Extract the (X, Y) coordinate from the center of the cell holding the provided text.  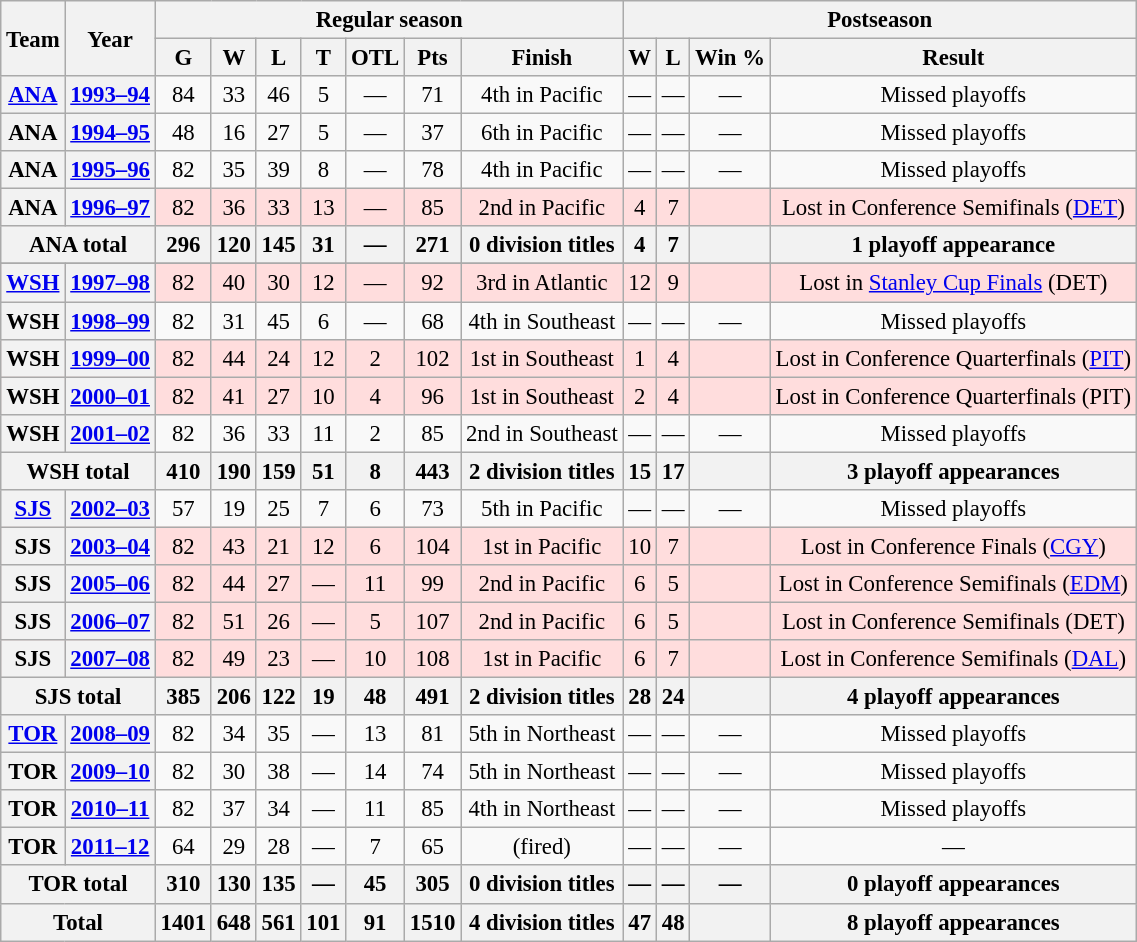
92 (432, 283)
2000–01 (110, 396)
107 (432, 621)
38 (278, 772)
1994–95 (110, 133)
206 (234, 697)
2008–09 (110, 734)
135 (278, 885)
15 (640, 471)
65 (432, 847)
Finish (542, 58)
16 (234, 133)
96 (432, 396)
104 (432, 546)
17 (672, 471)
Lost in Conference Semifinals (DAL) (953, 659)
84 (183, 95)
271 (432, 245)
9 (672, 283)
T (324, 58)
2nd in Southeast (542, 433)
68 (432, 321)
6th in Pacific (542, 133)
91 (376, 922)
4 division titles (542, 922)
296 (183, 245)
46 (278, 95)
WSH total (78, 471)
3 playoff appearances (953, 471)
101 (324, 922)
1997–98 (110, 283)
Lost in Conference Semifinals (EDM) (953, 584)
4th in Southeast (542, 321)
1510 (432, 922)
120 (234, 245)
Win % (730, 58)
Team (33, 38)
39 (278, 170)
1996–97 (110, 208)
Year (110, 38)
2003–04 (110, 546)
1998–99 (110, 321)
1993–94 (110, 95)
1401 (183, 922)
1 playoff appearance (953, 245)
14 (376, 772)
25 (278, 509)
2011–12 (110, 847)
443 (432, 471)
491 (432, 697)
4th in Northeast (542, 809)
81 (432, 734)
310 (183, 885)
ANA total (78, 245)
8 playoff appearances (953, 922)
43 (234, 546)
1999–00 (110, 358)
74 (432, 772)
SJS total (78, 697)
TOR total (78, 885)
1995–96 (110, 170)
40 (234, 283)
Lost in Conference Finals (CGY) (953, 546)
Postseason (880, 20)
49 (234, 659)
5th in Pacific (542, 509)
OTL (376, 58)
41 (234, 396)
Pts (432, 58)
0 playoff appearances (953, 885)
78 (432, 170)
2005–06 (110, 584)
305 (432, 885)
(fired) (542, 847)
122 (278, 697)
145 (278, 245)
190 (234, 471)
385 (183, 697)
2007–08 (110, 659)
561 (278, 922)
1 (640, 358)
2006–07 (110, 621)
2010–11 (110, 809)
Result (953, 58)
648 (234, 922)
2009–10 (110, 772)
4 playoff appearances (953, 697)
26 (278, 621)
3rd in Atlantic (542, 283)
G (183, 58)
410 (183, 471)
Total (78, 922)
64 (183, 847)
102 (432, 358)
23 (278, 659)
2002–03 (110, 509)
47 (640, 922)
Regular season (389, 20)
73 (432, 509)
159 (278, 471)
57 (183, 509)
108 (432, 659)
130 (234, 885)
99 (432, 584)
29 (234, 847)
Lost in Stanley Cup Finals (DET) (953, 283)
21 (278, 546)
71 (432, 95)
2001–02 (110, 433)
